Search for the cell housing the specified text and yield its (X, Y) center coordinate. 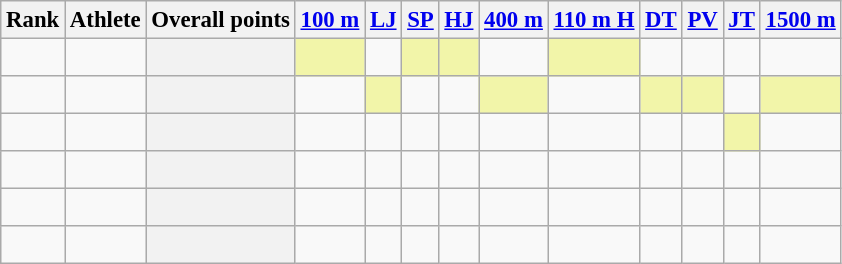
400 m (514, 20)
110 m H (594, 20)
LJ (384, 20)
Overall points (220, 20)
100 m (330, 20)
SP (420, 20)
Athlete (106, 20)
PV (702, 20)
Rank (33, 20)
HJ (459, 20)
1500 m (800, 20)
JT (742, 20)
DT (661, 20)
